Return the (X, Y) coordinate for the center point of the cell that contains the specified text.  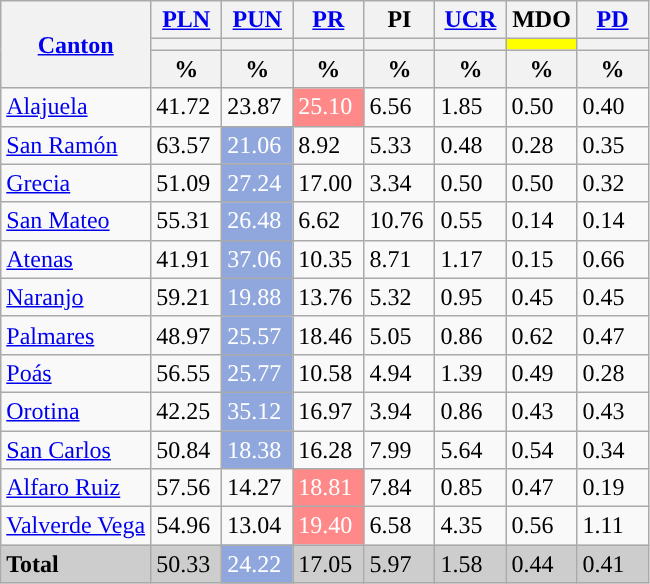
17.00 (328, 183)
PUN (258, 20)
16.28 (328, 449)
7.99 (400, 449)
16.97 (328, 411)
Atenas (76, 259)
59.21 (186, 297)
0.95 (470, 297)
5.05 (400, 335)
42.25 (186, 411)
San Ramón (76, 145)
0.44 (542, 564)
Poás (76, 373)
Canton (76, 44)
0.66 (612, 259)
48.97 (186, 335)
10.35 (328, 259)
56.55 (186, 373)
UCR (470, 20)
0.19 (612, 488)
Palmares (76, 335)
0.15 (542, 259)
54.96 (186, 526)
1.11 (612, 526)
PD (612, 20)
San Carlos (76, 449)
4.35 (470, 526)
26.48 (258, 221)
37.06 (258, 259)
5.32 (400, 297)
MDO (542, 20)
57.56 (186, 488)
8.92 (328, 145)
7.84 (400, 488)
Valverde Vega (76, 526)
25.77 (258, 373)
35.12 (258, 411)
63.57 (186, 145)
6.56 (400, 107)
55.31 (186, 221)
19.88 (258, 297)
14.27 (258, 488)
5.33 (400, 145)
PI (400, 20)
3.94 (400, 411)
51.09 (186, 183)
0.35 (612, 145)
San Mateo (76, 221)
0.56 (542, 526)
4.94 (400, 373)
13.04 (258, 526)
0.32 (612, 183)
Grecia (76, 183)
1.39 (470, 373)
5.64 (470, 449)
18.46 (328, 335)
0.54 (542, 449)
Naranjo (76, 297)
10.76 (400, 221)
18.38 (258, 449)
3.34 (400, 183)
50.84 (186, 449)
25.57 (258, 335)
PR (328, 20)
0.40 (612, 107)
50.33 (186, 564)
25.10 (328, 107)
Alajuela (76, 107)
PLN (186, 20)
8.71 (400, 259)
13.76 (328, 297)
1.58 (470, 564)
Total (76, 564)
6.58 (400, 526)
0.85 (470, 488)
Orotina (76, 411)
41.91 (186, 259)
5.97 (400, 564)
0.49 (542, 373)
0.62 (542, 335)
10.58 (328, 373)
19.40 (328, 526)
Alfaro Ruiz (76, 488)
0.48 (470, 145)
0.41 (612, 564)
0.55 (470, 221)
6.62 (328, 221)
0.34 (612, 449)
1.85 (470, 107)
24.22 (258, 564)
1.17 (470, 259)
21.06 (258, 145)
41.72 (186, 107)
27.24 (258, 183)
23.87 (258, 107)
18.81 (328, 488)
17.05 (328, 564)
